Locate the cell with the specified text and output its (X, Y) center coordinate. 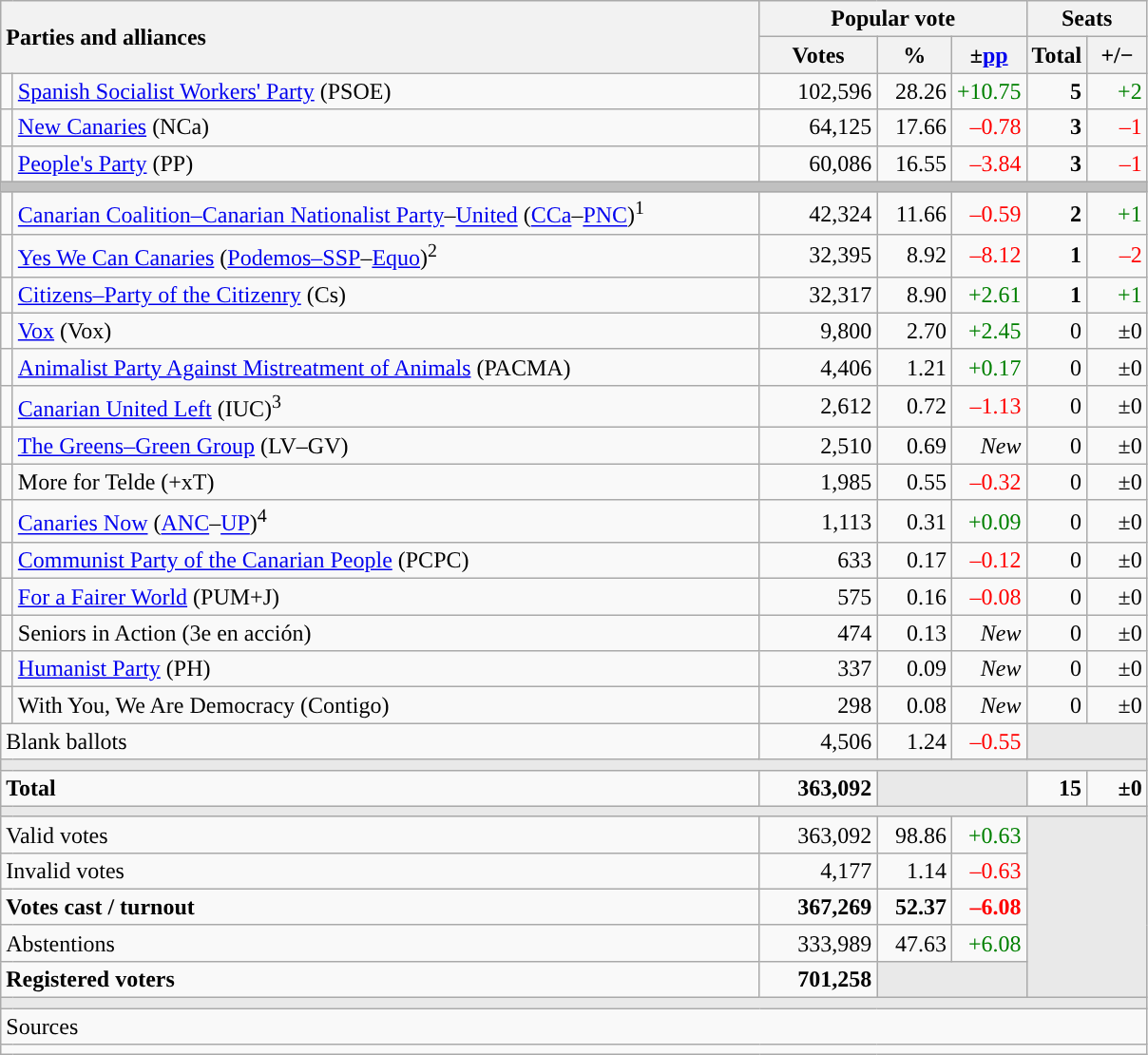
Humanist Party (PH) (386, 669)
337 (818, 669)
Votes (818, 55)
Spanish Socialist Workers' Party (PSOE) (386, 91)
64,125 (818, 127)
+2.61 (988, 295)
–0.08 (988, 597)
Invalid votes (380, 871)
–0.78 (988, 127)
9,800 (818, 331)
28.26 (914, 91)
1.24 (914, 741)
Popular vote (893, 19)
–0.63 (988, 871)
32,395 (818, 257)
% (914, 55)
For a Fairer World (PUM+J) (386, 597)
±pp (988, 55)
Seats (1087, 19)
Citizens–Party of the Citizenry (Cs) (386, 295)
2.70 (914, 331)
Votes cast / turnout (380, 907)
1.14 (914, 871)
+0.09 (988, 521)
0.08 (914, 705)
298 (818, 705)
–1.13 (988, 407)
47.63 (914, 943)
Canaries Now (ANC–UP)4 (386, 521)
Yes We Can Canaries (Podemos–SSP–Equo)2 (386, 257)
4,177 (818, 871)
–6.08 (988, 907)
8.90 (914, 295)
Vox (Vox) (386, 331)
333,989 (818, 943)
Parties and alliances (380, 37)
98.86 (914, 834)
4,406 (818, 367)
More for Telde (+xT) (386, 482)
0.69 (914, 446)
Canarian Coalition–Canarian Nationalist Party–United (CCa–PNC)1 (386, 213)
0.72 (914, 407)
+6.08 (988, 943)
633 (818, 561)
–0.32 (988, 482)
People's Party (PP) (386, 163)
17.66 (914, 127)
0.13 (914, 633)
–0.59 (988, 213)
Canarian United Left (IUC)3 (386, 407)
575 (818, 597)
+2.45 (988, 331)
–2 (1118, 257)
474 (818, 633)
Valid votes (380, 834)
1,113 (818, 521)
5 (1057, 91)
60,086 (818, 163)
+0.17 (988, 367)
+/− (1118, 55)
1,985 (818, 482)
0.09 (914, 669)
The Greens–Green Group (LV–GV) (386, 446)
0.17 (914, 561)
Blank ballots (380, 741)
2 (1057, 213)
367,269 (818, 907)
+0.63 (988, 834)
52.37 (914, 907)
701,258 (818, 979)
0.55 (914, 482)
8.92 (914, 257)
Seniors in Action (3e en acción) (386, 633)
102,596 (818, 91)
–3.84 (988, 163)
Registered voters (380, 979)
+10.75 (988, 91)
15 (1057, 788)
New Canaries (NCa) (386, 127)
0.16 (914, 597)
32,317 (818, 295)
0.31 (914, 521)
11.66 (914, 213)
16.55 (914, 163)
With You, We Are Democracy (Contigo) (386, 705)
Abstentions (380, 943)
Communist Party of the Canarian People (PCPC) (386, 561)
2,510 (818, 446)
4,506 (818, 741)
–0.55 (988, 741)
Sources (574, 1026)
–0.12 (988, 561)
–8.12 (988, 257)
42,324 (818, 213)
1.21 (914, 367)
2,612 (818, 407)
+2 (1118, 91)
Animalist Party Against Mistreatment of Animals (PACMA) (386, 367)
